For the text-containing cell, return its midpoint in (X, Y) coordinate format. 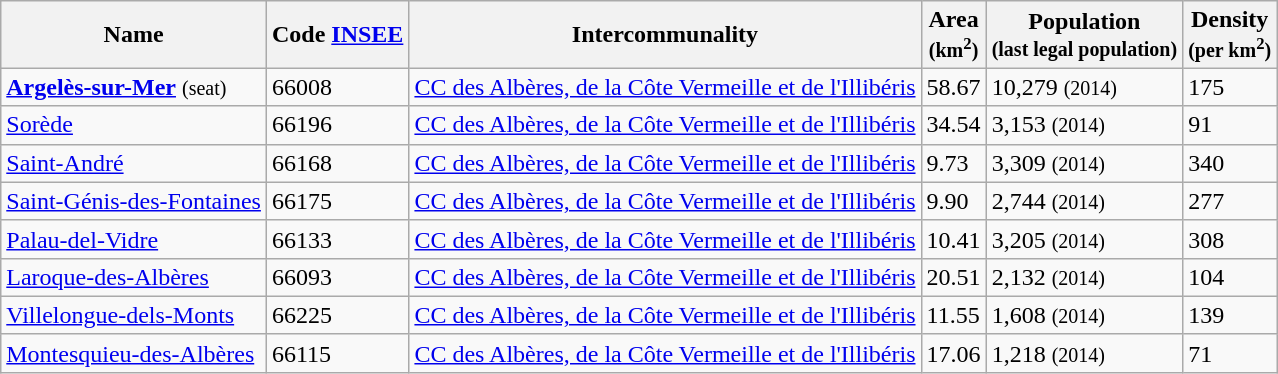
Code INSEE (337, 34)
Name (134, 34)
3,309 (2014) (1084, 163)
2,744 (2014) (1084, 201)
Density(per km2) (1230, 34)
9.90 (954, 201)
139 (1230, 315)
Saint-Génis-des-Fontaines (134, 201)
2,132 (2014) (1084, 277)
66115 (337, 353)
Intercommunality (665, 34)
1,608 (2014) (1084, 315)
66008 (337, 87)
1,218 (2014) (1084, 353)
17.06 (954, 353)
66168 (337, 163)
58.67 (954, 87)
20.51 (954, 277)
9.73 (954, 163)
66093 (337, 277)
34.54 (954, 125)
66225 (337, 315)
Argelès-sur-Mer (seat) (134, 87)
66175 (337, 201)
Villelongue-dels-Monts (134, 315)
Saint-André (134, 163)
Sorède (134, 125)
Area(km2) (954, 34)
10.41 (954, 239)
Palau-del-Vidre (134, 239)
104 (1230, 277)
71 (1230, 353)
Laroque-des-Albères (134, 277)
340 (1230, 163)
Montesquieu-des-Albères (134, 353)
277 (1230, 201)
66133 (337, 239)
11.55 (954, 315)
Population(last legal population) (1084, 34)
308 (1230, 239)
175 (1230, 87)
91 (1230, 125)
3,153 (2014) (1084, 125)
10,279 (2014) (1084, 87)
3,205 (2014) (1084, 239)
66196 (337, 125)
